Return [X, Y] of the center of cell containing provided text 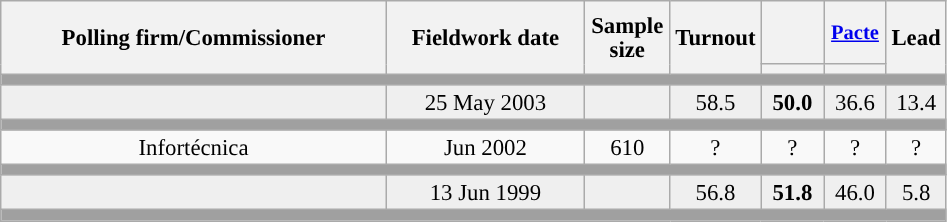
51.8 [792, 194]
Lead [916, 38]
46.0 [855, 194]
13 Jun 1999 [485, 194]
Jun 2002 [485, 148]
13.4 [916, 102]
36.6 [855, 102]
5.8 [916, 194]
56.8 [716, 194]
Pacte [855, 32]
Polling firm/Commissioner [194, 38]
610 [627, 148]
Infortécnica [194, 148]
25 May 2003 [485, 102]
Sample size [627, 38]
58.5 [716, 102]
50.0 [792, 102]
Turnout [716, 38]
Fieldwork date [485, 38]
